For the text-containing cell, return its midpoint in (x, y) coordinate format. 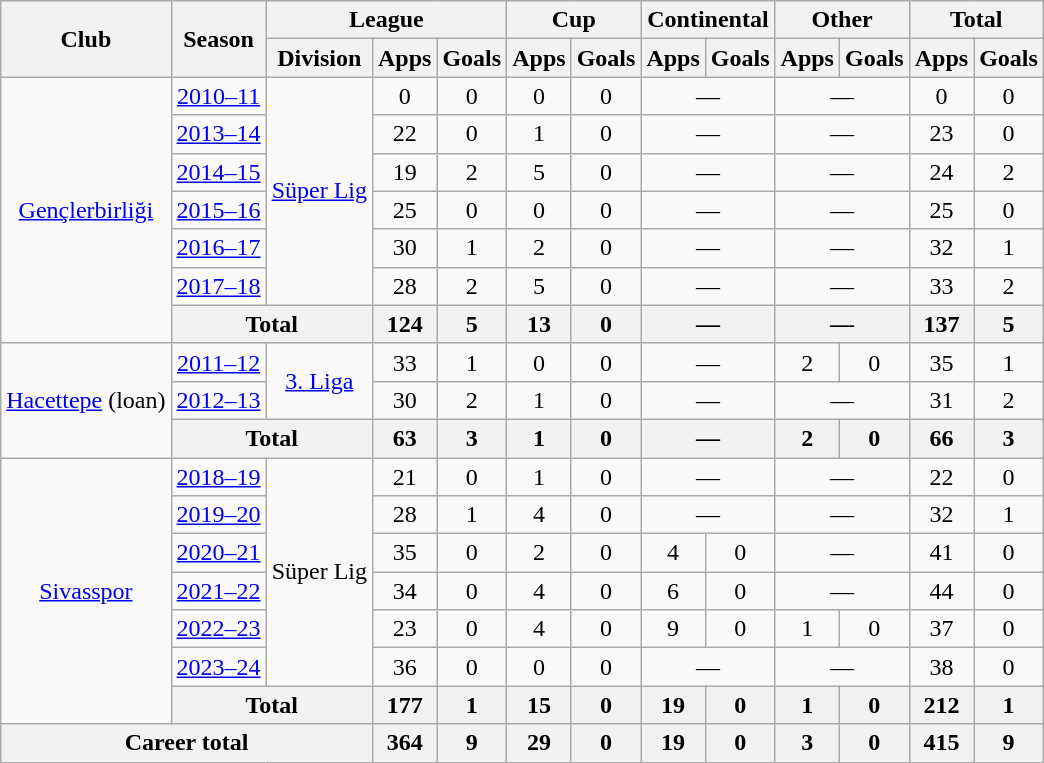
21 (404, 477)
41 (941, 553)
Hacettepe (loan) (86, 400)
177 (404, 705)
2011–12 (218, 362)
2022–23 (218, 629)
13 (539, 324)
31 (941, 400)
137 (941, 324)
34 (404, 591)
2015–16 (218, 210)
2019–20 (218, 515)
415 (941, 743)
2018–19 (218, 477)
44 (941, 591)
Cup (574, 20)
37 (941, 629)
2010–11 (218, 96)
2014–15 (218, 172)
Club (86, 39)
6 (673, 591)
2012–13 (218, 400)
24 (941, 172)
212 (941, 705)
38 (941, 667)
124 (404, 324)
29 (539, 743)
2016–17 (218, 248)
League (386, 20)
Sivasspor (86, 591)
15 (539, 705)
Continental (708, 20)
Other (842, 20)
2023–24 (218, 667)
364 (404, 743)
3. Liga (319, 381)
Division (319, 58)
2017–18 (218, 286)
36 (404, 667)
Career total (187, 743)
63 (404, 438)
2013–14 (218, 134)
2021–22 (218, 591)
Season (218, 39)
2020–21 (218, 553)
Gençlerbirliği (86, 210)
66 (941, 438)
